Determine the (x, y) coordinate at the center of the cell enclosing the given text.  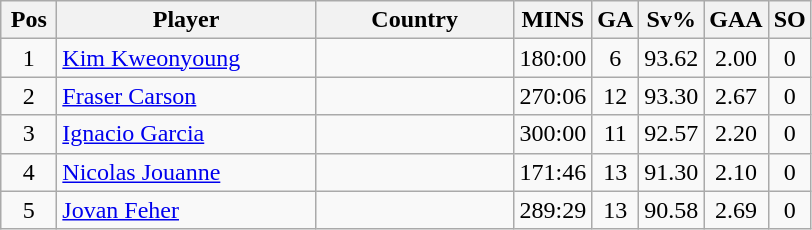
180:00 (553, 58)
Player (186, 20)
289:29 (553, 210)
12 (616, 96)
2.20 (736, 134)
GA (616, 20)
Fraser Carson (186, 96)
2.67 (736, 96)
92.57 (672, 134)
Kim Kweonyoung (186, 58)
93.30 (672, 96)
2.69 (736, 210)
Pos (29, 20)
2.10 (736, 172)
90.58 (672, 210)
11 (616, 134)
SO (790, 20)
171:46 (553, 172)
6 (616, 58)
2 (29, 96)
GAA (736, 20)
1 (29, 58)
5 (29, 210)
Jovan Feher (186, 210)
4 (29, 172)
91.30 (672, 172)
2.00 (736, 58)
Ignacio Garcia (186, 134)
Nicolas Jouanne (186, 172)
93.62 (672, 58)
Country (414, 20)
270:06 (553, 96)
3 (29, 134)
MINS (553, 20)
Sv% (672, 20)
300:00 (553, 134)
